Identify which cell holds the provided text, then report its (x, y) central coordinate. 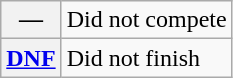
DNF (31, 58)
Did not finish (146, 58)
Did not compete (146, 20)
— (31, 20)
